From the cell containing the given text, extract its center point as (x, y) coordinate. 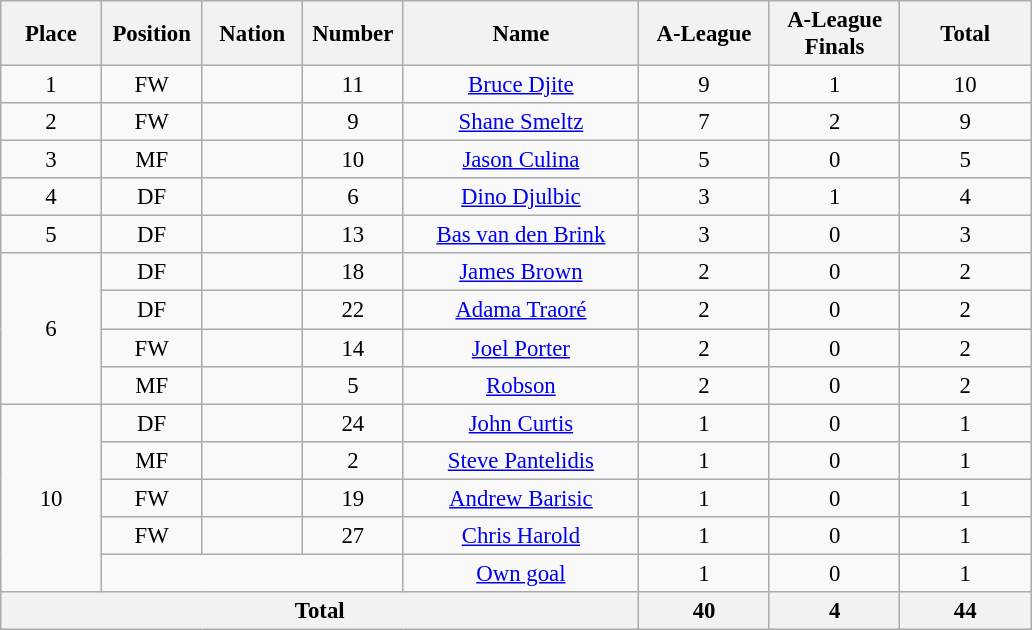
Jason Culina (521, 160)
Number (354, 34)
A-League Finals (834, 34)
Joel Porter (521, 348)
Name (521, 34)
7 (704, 122)
27 (354, 536)
14 (354, 348)
John Curtis (521, 423)
Bas van den Brink (521, 235)
Place (52, 34)
Chris Harold (521, 536)
18 (354, 273)
Shane Smeltz (521, 122)
19 (354, 498)
James Brown (521, 273)
11 (354, 85)
Andrew Barisic (521, 498)
Position (152, 34)
24 (354, 423)
Own goal (521, 573)
Nation (252, 34)
Robson (521, 385)
Steve Pantelidis (521, 460)
Adama Traoré (521, 310)
Dino Djulbic (521, 197)
13 (354, 235)
22 (354, 310)
A-League (704, 34)
44 (966, 611)
Bruce Djite (521, 85)
40 (704, 611)
